Scan for the cell matching the given text and deliver its (X, Y) coordinate at center. 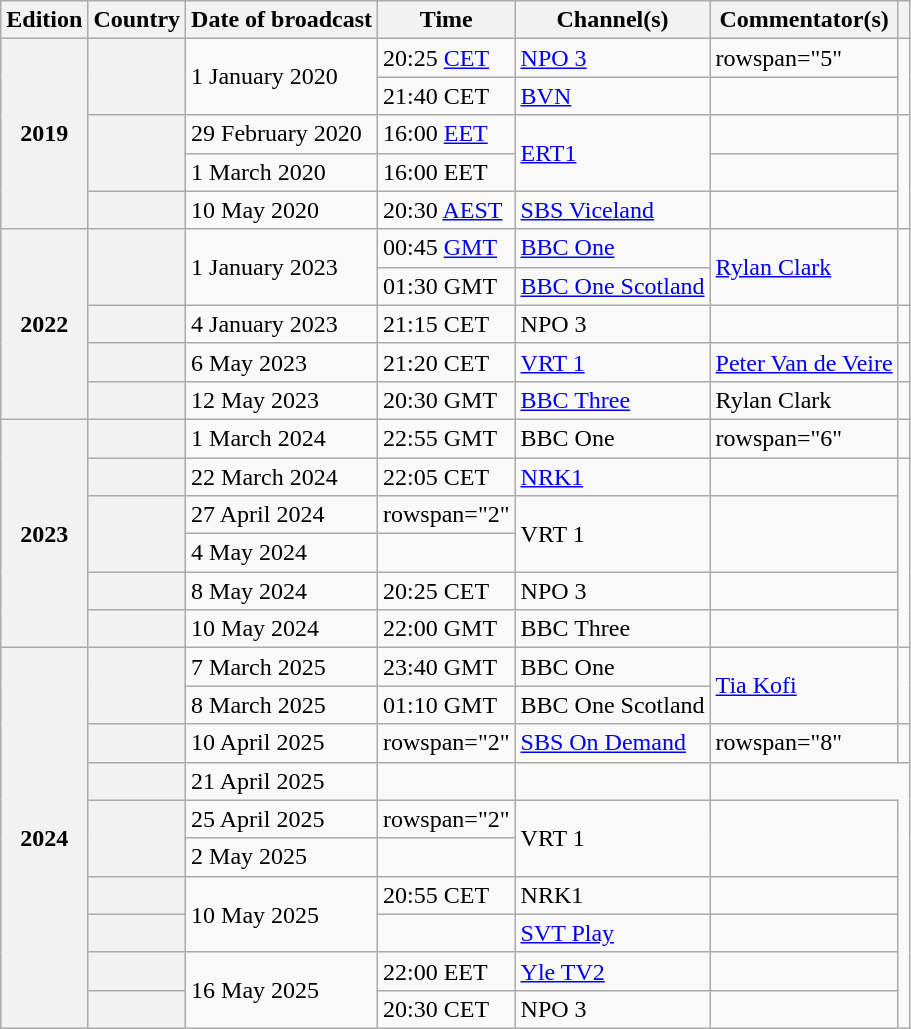
Yle TV2 (612, 971)
21 April 2025 (282, 781)
Edition (44, 20)
27 April 2024 (282, 515)
8 May 2024 (282, 591)
20:30 GMT (447, 400)
2022 (44, 324)
22:00 GMT (447, 629)
rowspan="8" (804, 743)
10 May 2024 (282, 629)
1 January 2020 (282, 77)
Channel(s) (612, 20)
rowspan="6" (804, 438)
00:45 GMT (447, 248)
Time (447, 20)
SVT Play (612, 933)
Peter Van de Veire (804, 362)
21:20 CET (447, 362)
2 May 2025 (282, 857)
22:55 GMT (447, 438)
22:00 EET (447, 971)
12 May 2023 (282, 400)
1 March 2020 (282, 172)
23:40 GMT (447, 667)
7 March 2025 (282, 667)
21:15 CET (447, 324)
Country (137, 20)
Tia Kofi (804, 686)
20:30 AEST (447, 210)
10 May 2020 (282, 210)
8 March 2025 (282, 705)
1 January 2023 (282, 267)
2023 (44, 533)
6 May 2023 (282, 362)
20:55 CET (447, 895)
10 May 2025 (282, 914)
rowspan="5" (804, 58)
SBS Viceland (612, 210)
01:10 GMT (447, 705)
SBS On Demand (612, 743)
22 March 2024 (282, 477)
ERT1 (612, 153)
1 March 2024 (282, 438)
BVN (612, 96)
16 May 2025 (282, 990)
10 April 2025 (282, 743)
29 February 2020 (282, 134)
21:40 CET (447, 96)
01:30 GMT (447, 286)
4 January 2023 (282, 324)
2024 (44, 838)
Date of broadcast (282, 20)
4 May 2024 (282, 553)
22:05 CET (447, 477)
Commentator(s) (804, 20)
20:30 CET (447, 1009)
25 April 2025 (282, 819)
2019 (44, 134)
